For the text-containing cell, return its midpoint in [x, y] coordinate format. 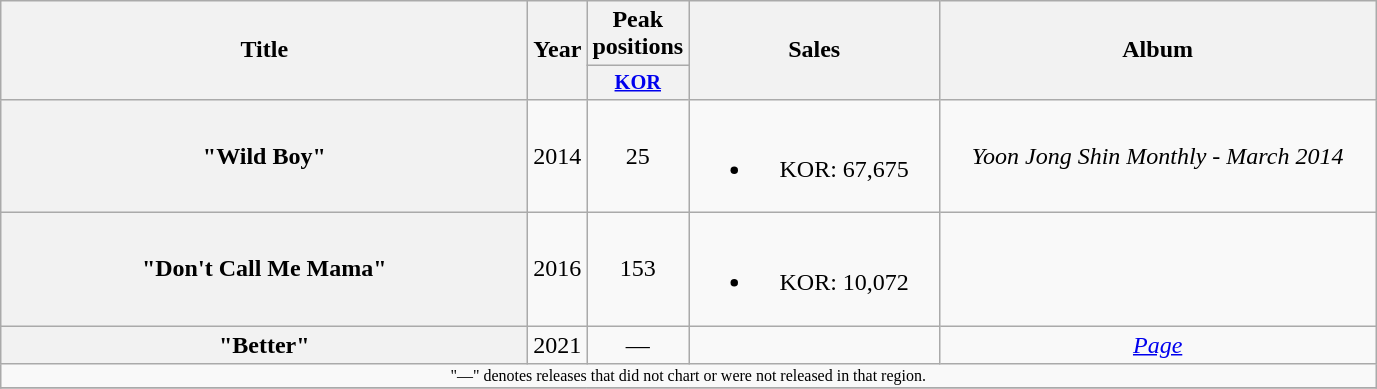
Title [264, 50]
153 [638, 270]
Page [1158, 345]
"—" denotes releases that did not chart or were not released in that region. [688, 376]
"Better" [264, 345]
Year [558, 50]
— [638, 345]
Sales [814, 50]
"Don't Call Me Mama" [264, 270]
"Wild Boy" [264, 156]
2014 [558, 156]
Yoon Jong Shin Monthly - March 2014 [1158, 156]
KOR: 10,072 [814, 270]
Peak positions [638, 34]
KOR: 67,675 [814, 156]
25 [638, 156]
2016 [558, 270]
2021 [558, 345]
Album [1158, 50]
KOR [638, 83]
